Extract the [x, y] coordinate from the center of the cell holding the provided text.  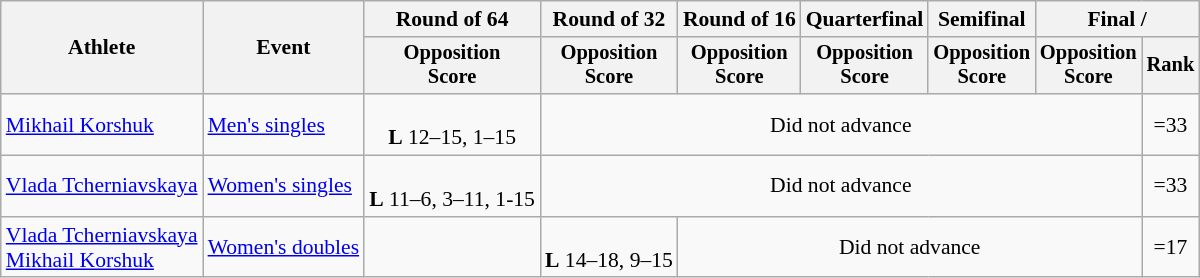
L 14–18, 9–15 [609, 248]
Round of 64 [452, 19]
=17 [1171, 248]
Round of 16 [740, 19]
Vlada Tcherniavskaya [102, 186]
Event [284, 48]
Women's doubles [284, 248]
Mikhail Korshuk [102, 124]
Vlada TcherniavskayaMikhail Korshuk [102, 248]
L 11–6, 3–11, 1-15 [452, 186]
Rank [1171, 66]
Men's singles [284, 124]
Round of 32 [609, 19]
Final / [1117, 19]
Semifinal [982, 19]
Athlete [102, 48]
L 12–15, 1–15 [452, 124]
Women's singles [284, 186]
Quarterfinal [865, 19]
